Scan for the cell matching the given text and deliver its (X, Y) coordinate at center. 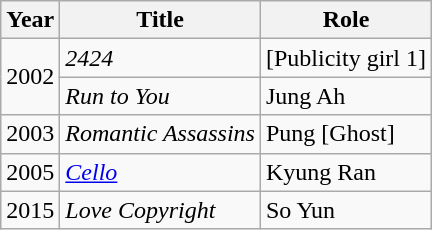
2015 (30, 210)
2005 (30, 172)
2003 (30, 134)
Run to You (160, 96)
Kyung Ran (346, 172)
[Publicity girl 1] (346, 58)
So Yun (346, 210)
Pung [Ghost] (346, 134)
Year (30, 20)
Title (160, 20)
Cello (160, 172)
Love Copyright (160, 210)
2002 (30, 77)
Role (346, 20)
Romantic Assassins (160, 134)
Jung Ah (346, 96)
2424 (160, 58)
